Return the [x, y] coordinate for the center point of the cell that contains the specified text.  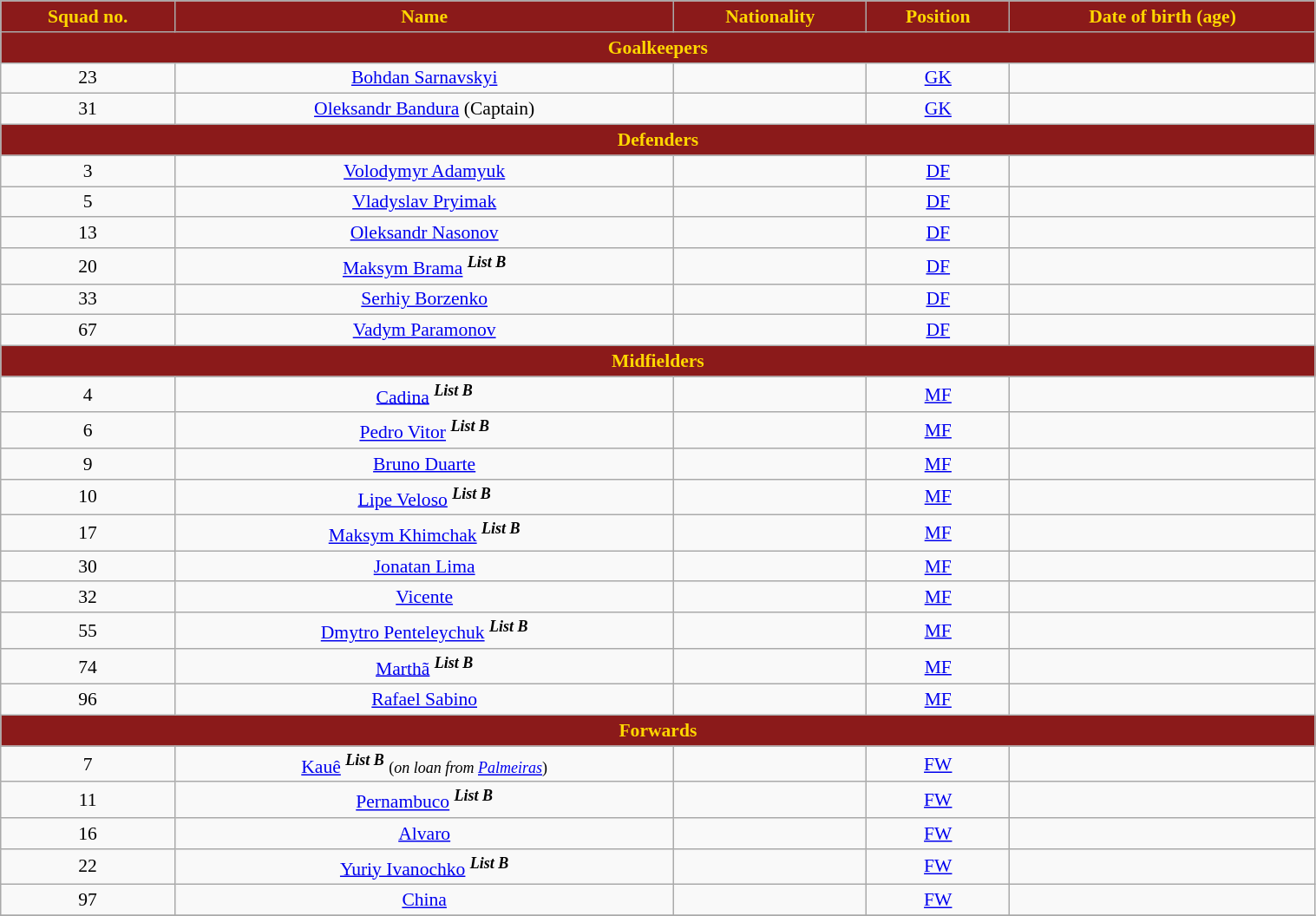
Kauê List B (on loan from Palmeiras) [423, 763]
Position [939, 16]
Alvaro [423, 834]
Maksym Khimchak List B [423, 533]
Pernambuco List B [423, 800]
11 [88, 800]
Cadina List B [423, 394]
Nationality [770, 16]
Serhiy Borzenko [423, 299]
Maksym Brama List B [423, 265]
3 [88, 171]
4 [88, 394]
31 [88, 109]
55 [88, 630]
Vicente [423, 598]
Vladyslav Pryimak [423, 202]
Defenders [658, 141]
74 [88, 666]
97 [88, 900]
Oleksandr Bandura (Captain) [423, 109]
Rafael Sabino [423, 700]
Bruno Duarte [423, 464]
5 [88, 202]
67 [88, 330]
20 [88, 265]
16 [88, 834]
23 [88, 78]
13 [88, 233]
Squad no. [88, 16]
17 [88, 533]
Marthã List B [423, 666]
22 [88, 867]
Dmytro Penteleychuk List B [423, 630]
96 [88, 700]
China [423, 900]
6 [88, 430]
Jonatan Lima [423, 566]
Goalkeepers [658, 48]
Forwards [658, 731]
Yuriy Ivanochko List B [423, 867]
Name [423, 16]
32 [88, 598]
Lipe Veloso List B [423, 498]
Pedro Vitor List B [423, 430]
10 [88, 498]
9 [88, 464]
Bohdan Sarnavskyi [423, 78]
Vadym Paramonov [423, 330]
33 [88, 299]
30 [88, 566]
7 [88, 763]
Midfielders [658, 362]
Oleksandr Nasonov [423, 233]
Date of birth (age) [1162, 16]
Volodymyr Adamyuk [423, 171]
